Provide the (x, y) coordinate of the cell's center where the given text is located.  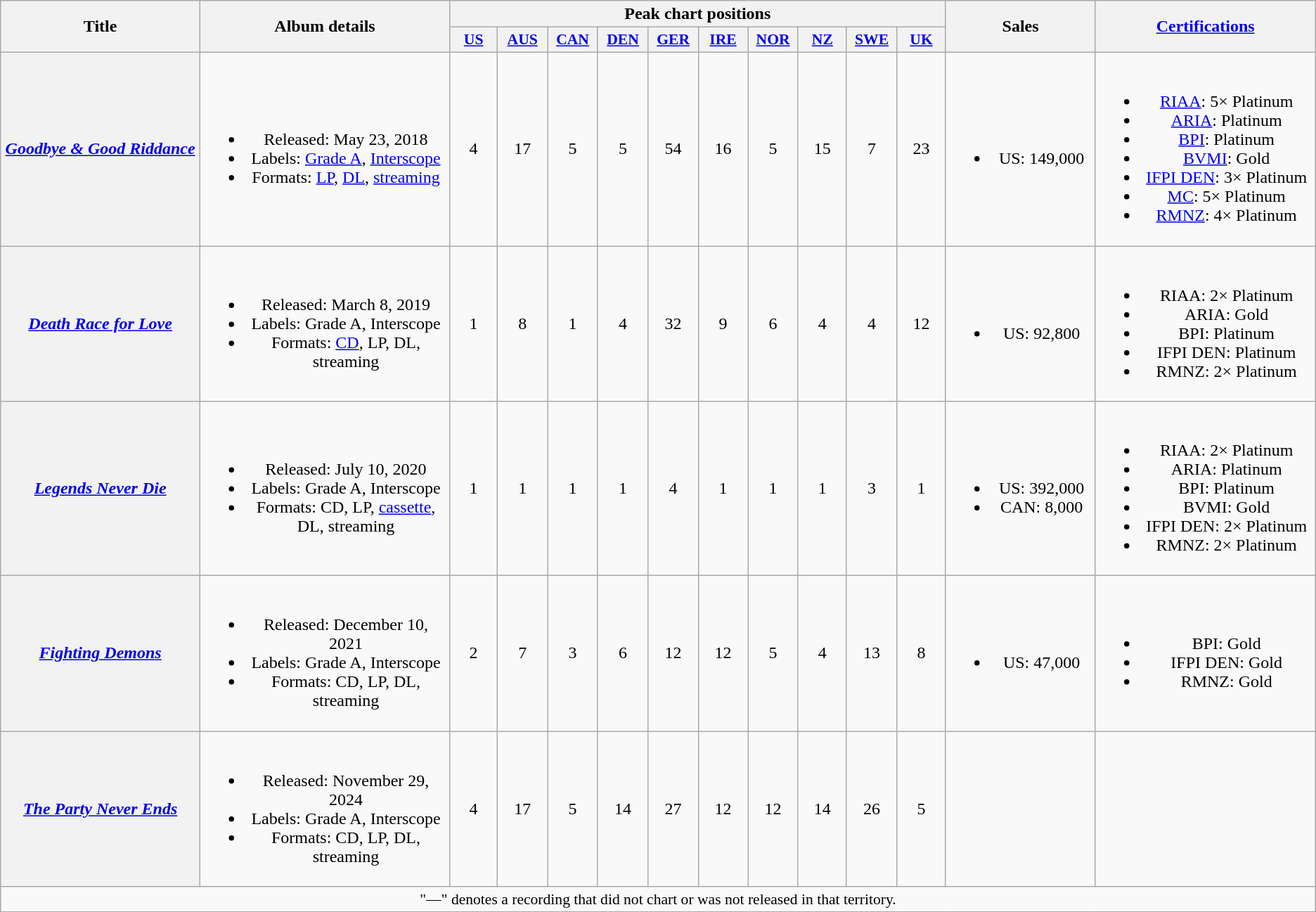
26 (872, 809)
Certifications (1205, 27)
CAN (573, 40)
DEN (623, 40)
SWE (872, 40)
54 (673, 149)
AUS (523, 40)
The Party Never Ends (101, 809)
RIAA: 2× PlatinumARIA: GoldBPI: PlatinumIFPI DEN: PlatinumRMNZ: 2× Platinum (1205, 323)
GER (673, 40)
US: 92,800 (1021, 323)
Released: November 29, 2024Labels: Grade A, InterscopeFormats: CD, LP, DL, streaming (325, 809)
Released: March 8, 2019Labels: Grade A, InterscopeFormats: CD, LP, DL, streaming (325, 323)
Released: May 23, 2018Labels: Grade A, InterscopeFormats: LP, DL, streaming (325, 149)
Legends Never Die (101, 489)
RIAA: 2× PlatinumARIA: PlatinumBPI: PlatinumBVMI: GoldIFPI DEN: 2× PlatinumRMNZ: 2× Platinum (1205, 489)
IRE (723, 40)
Death Race for Love (101, 323)
NZ (822, 40)
15 (822, 149)
Fighting Demons (101, 654)
US (473, 40)
Released: December 10, 2021Labels: Grade A, InterscopeFormats: CD, LP, DL, streaming (325, 654)
Sales (1021, 27)
UK (921, 40)
US: 47,000 (1021, 654)
BPI: GoldIFPI DEN: GoldRMNZ: Gold (1205, 654)
13 (872, 654)
9 (723, 323)
Album details (325, 27)
RIAA: 5× PlatinumARIA: PlatinumBPI: PlatinumBVMI: GoldIFPI DEN: 3× PlatinumMC: 5× PlatinumRMNZ: 4× Platinum (1205, 149)
16 (723, 149)
Released: July 10, 2020Labels: Grade A, InterscopeFormats: CD, LP, cassette, DL, streaming (325, 489)
27 (673, 809)
US: 149,000 (1021, 149)
US: 392,000CAN: 8,000 (1021, 489)
23 (921, 149)
NOR (773, 40)
Peak chart positions (697, 14)
2 (473, 654)
"—" denotes a recording that did not chart or was not released in that territory. (658, 899)
Title (101, 27)
32 (673, 323)
Goodbye & Good Riddance (101, 149)
